Find where the given text appears and provide that cell's center as (X, Y) coordinate. 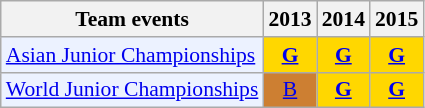
Asian Junior Championships (132, 55)
2015 (396, 19)
B (290, 90)
2013 (290, 19)
2014 (344, 19)
World Junior Championships (132, 90)
Team events (132, 19)
